For the text-containing cell, return its midpoint in (x, y) coordinate format. 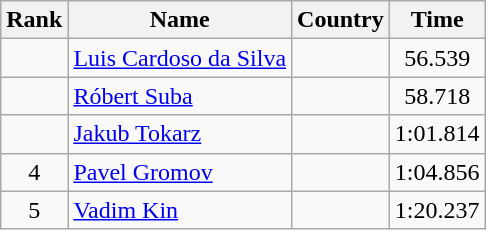
1:04.856 (437, 172)
Name (180, 20)
Luis Cardoso da Silva (180, 58)
1:01.814 (437, 134)
58.718 (437, 96)
4 (34, 172)
56.539 (437, 58)
5 (34, 210)
Jakub Tokarz (180, 134)
Country (341, 20)
Time (437, 20)
1:20.237 (437, 210)
Vadim Kin (180, 210)
Pavel Gromov (180, 172)
Rank (34, 20)
Róbert Suba (180, 96)
